Scan for the cell matching the given text and deliver its [X, Y] coordinate at center. 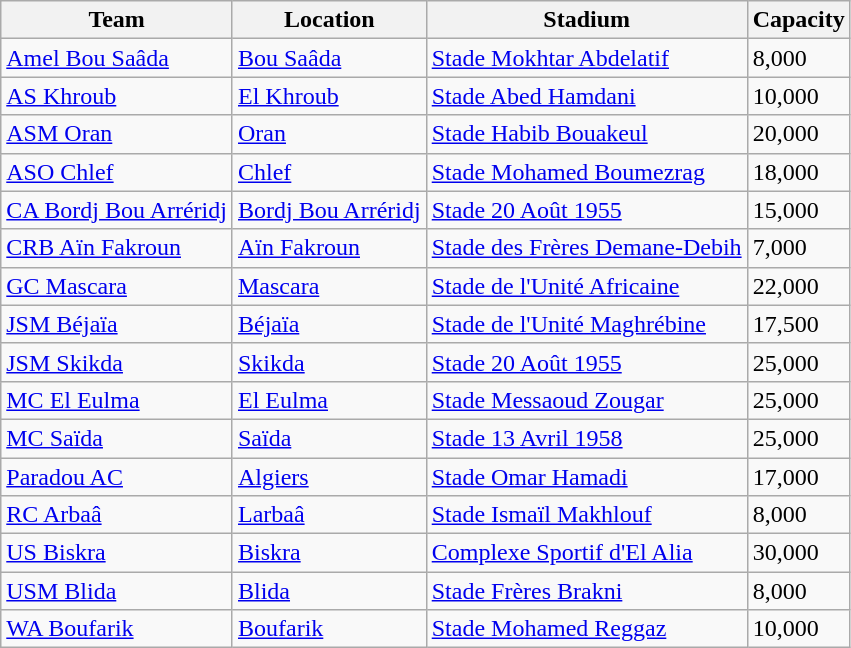
Stade Mohamed Reggaz [586, 629]
MC Saïda [117, 438]
Blida [329, 591]
Team [117, 20]
JSM Béjaïa [117, 324]
Stade Mohamed Boumezrag [586, 172]
CA Bordj Bou Arréridj [117, 210]
RC Arbaâ [117, 515]
17,500 [798, 324]
MC El Eulma [117, 400]
Oran [329, 134]
Saïda [329, 438]
USM Blida [117, 591]
18,000 [798, 172]
Location [329, 20]
CRB Aïn Fakroun [117, 248]
Stade de l'Unité Africaine [586, 286]
Boufarik [329, 629]
Larbaâ [329, 515]
20,000 [798, 134]
Stade 13 Avril 1958 [586, 438]
Stadium [586, 20]
US Biskra [117, 553]
22,000 [798, 286]
JSM Skikda [117, 362]
GC Mascara [117, 286]
Paradou AC [117, 477]
15,000 [798, 210]
30,000 [798, 553]
ASO Chlef [117, 172]
El Eulma [329, 400]
Skikda [329, 362]
Capacity [798, 20]
Complexe Sportif d'El Alia [586, 553]
WA Boufarik [117, 629]
Stade Mokhtar Abdelatif [586, 58]
Chlef [329, 172]
Stade des Frères Demane-Debih [586, 248]
ASM Oran [117, 134]
Bou Saâda [329, 58]
7,000 [798, 248]
Stade Frères Brakni [586, 591]
17,000 [798, 477]
Amel Bou Saâda [117, 58]
Béjaïa [329, 324]
Mascara [329, 286]
Stade de l'Unité Maghrébine [586, 324]
Algiers [329, 477]
Aïn Fakroun [329, 248]
Stade Habib Bouakeul [586, 134]
Stade Ismaïl Makhlouf [586, 515]
Stade Messaoud Zougar [586, 400]
Bordj Bou Arréridj [329, 210]
Stade Omar Hamadi [586, 477]
Stade Abed Hamdani [586, 96]
AS Khroub [117, 96]
Biskra [329, 553]
El Khroub [329, 96]
